Capture the cell that displays the provided text and extract its [X, Y] central coordinate. 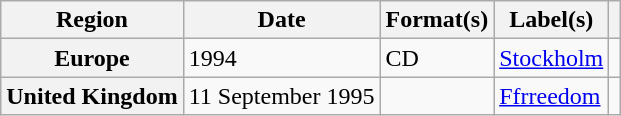
CD [437, 58]
1994 [282, 58]
Format(s) [437, 20]
Date [282, 20]
Ffrreedom [552, 96]
Label(s) [552, 20]
Europe [92, 58]
11 September 1995 [282, 96]
Stockholm [552, 58]
Region [92, 20]
United Kingdom [92, 96]
